Locate the cell with the specified text and output its [X, Y] center coordinate. 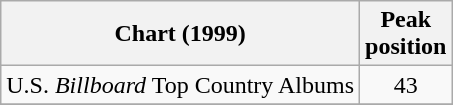
Peakposition [406, 34]
U.S. Billboard Top Country Albums [180, 85]
43 [406, 85]
Chart (1999) [180, 34]
